Scan for the cell matching the given text and deliver its (x, y) coordinate at center. 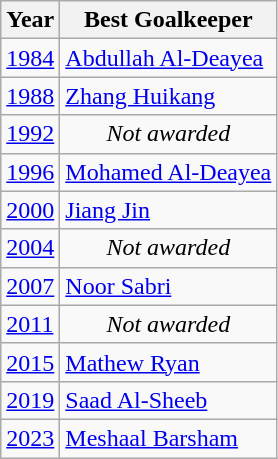
2004 (30, 248)
2019 (30, 400)
Best Goalkeeper (168, 20)
2007 (30, 286)
2015 (30, 362)
1992 (30, 134)
1988 (30, 96)
Abdullah Al-Deayea (168, 58)
Saad Al-Sheeb (168, 400)
Meshaal Barsham (168, 438)
2023 (30, 438)
2011 (30, 324)
1996 (30, 172)
1984 (30, 58)
Mohamed Al-Deayea (168, 172)
Year (30, 20)
Mathew Ryan (168, 362)
Zhang Huikang (168, 96)
Jiang Jin (168, 210)
Noor Sabri (168, 286)
2000 (30, 210)
